Return the (x, y) coordinate for the center point of the cell that contains the specified text.  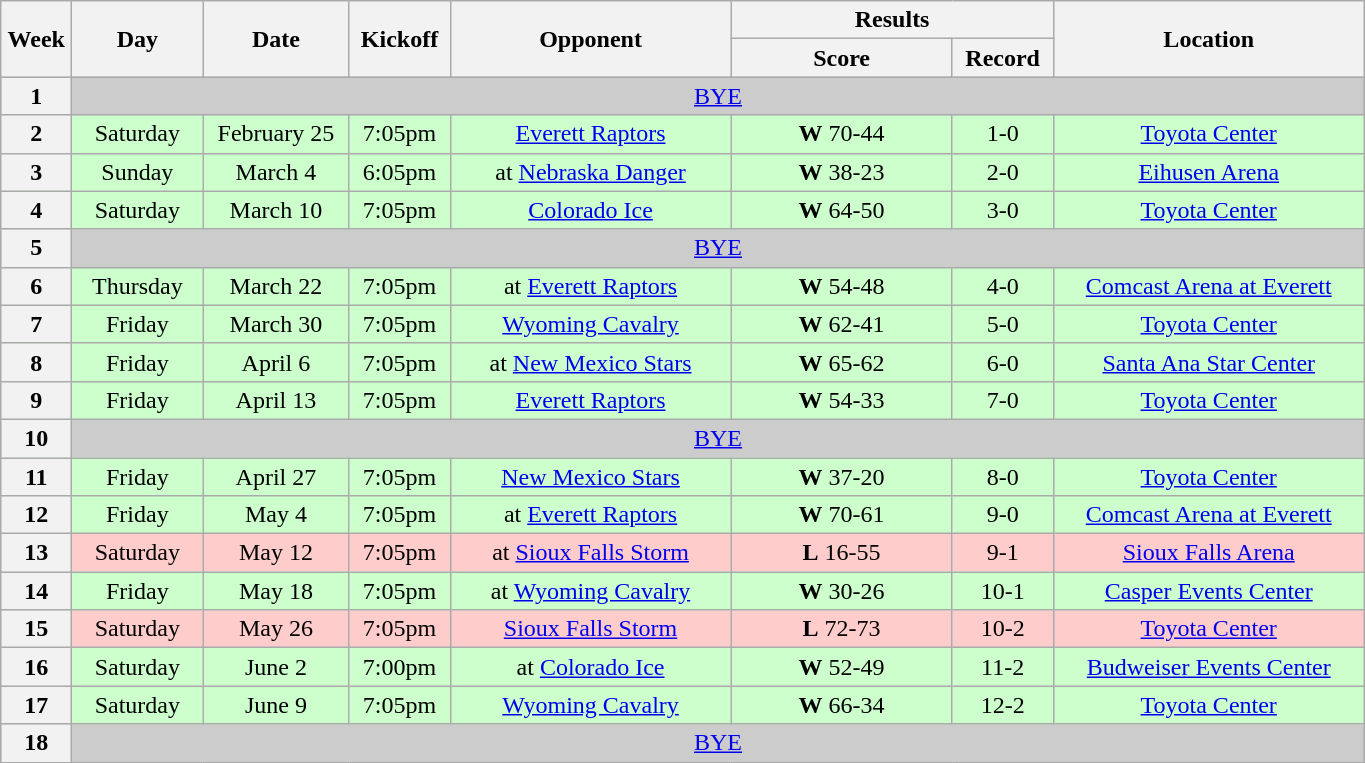
at New Mexico Stars (590, 362)
7-0 (1002, 400)
Thursday (138, 286)
14 (36, 591)
Score (842, 58)
Location (1208, 39)
9-1 (1002, 553)
W 37-20 (842, 477)
4 (36, 210)
W 64-50 (842, 210)
May 4 (276, 515)
10-1 (1002, 591)
17 (36, 705)
2 (36, 134)
L 16-55 (842, 553)
16 (36, 667)
W 54-33 (842, 400)
June 2 (276, 667)
April 27 (276, 477)
Kickoff (400, 39)
3-0 (1002, 210)
5-0 (1002, 324)
11 (36, 477)
Week (36, 39)
1 (36, 96)
L 72-73 (842, 629)
5 (36, 248)
11-2 (1002, 667)
W 52-49 (842, 667)
Budweiser Events Center (1208, 667)
Opponent (590, 39)
8 (36, 362)
New Mexico Stars (590, 477)
May 26 (276, 629)
4-0 (1002, 286)
May 12 (276, 553)
7 (36, 324)
May 18 (276, 591)
March 4 (276, 172)
W 66-34 (842, 705)
Sunday (138, 172)
6-0 (1002, 362)
W 70-44 (842, 134)
W 54-48 (842, 286)
6 (36, 286)
at Wyoming Cavalry (590, 591)
Sioux Falls Arena (1208, 553)
Day (138, 39)
June 9 (276, 705)
15 (36, 629)
Record (1002, 58)
Santa Ana Star Center (1208, 362)
at Colorado Ice (590, 667)
18 (36, 743)
April 13 (276, 400)
Casper Events Center (1208, 591)
3 (36, 172)
February 25 (276, 134)
13 (36, 553)
10 (36, 438)
9-0 (1002, 515)
W 62-41 (842, 324)
Colorado Ice (590, 210)
2-0 (1002, 172)
12-2 (1002, 705)
Eihusen Arena (1208, 172)
March 10 (276, 210)
Results (892, 20)
W 65-62 (842, 362)
10-2 (1002, 629)
W 30-26 (842, 591)
7:00pm (400, 667)
W 38-23 (842, 172)
March 30 (276, 324)
Date (276, 39)
6:05pm (400, 172)
12 (36, 515)
at Nebraska Danger (590, 172)
at Sioux Falls Storm (590, 553)
March 22 (276, 286)
Sioux Falls Storm (590, 629)
8-0 (1002, 477)
1-0 (1002, 134)
April 6 (276, 362)
W 70-61 (842, 515)
9 (36, 400)
